Extract the [X, Y] coordinate from the center of the cell holding the provided text.  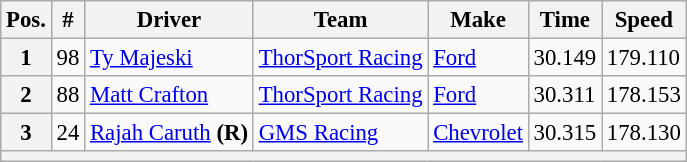
Time [564, 20]
178.130 [644, 133]
88 [68, 95]
Matt Crafton [170, 95]
30.315 [564, 133]
1 [26, 58]
Team [340, 20]
Speed [644, 20]
Ty Majeski [170, 58]
Make [478, 20]
Rajah Caruth (R) [170, 133]
2 [26, 95]
179.110 [644, 58]
# [68, 20]
24 [68, 133]
GMS Racing [340, 133]
178.153 [644, 95]
30.149 [564, 58]
Pos. [26, 20]
3 [26, 133]
98 [68, 58]
Driver [170, 20]
30.311 [564, 95]
Chevrolet [478, 133]
